Locate the cell with the specified text and output its [x, y] center coordinate. 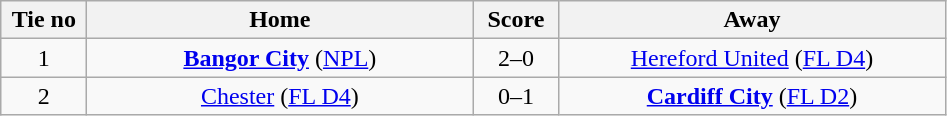
Away [752, 20]
Score [516, 20]
0–1 [516, 96]
Home [280, 20]
Bangor City (NPL) [280, 58]
Chester (FL D4) [280, 96]
2 [44, 96]
Cardiff City (FL D2) [752, 96]
1 [44, 58]
2–0 [516, 58]
Tie no [44, 20]
Hereford United (FL D4) [752, 58]
